Identify which cell holds the provided text, then report its (x, y) central coordinate. 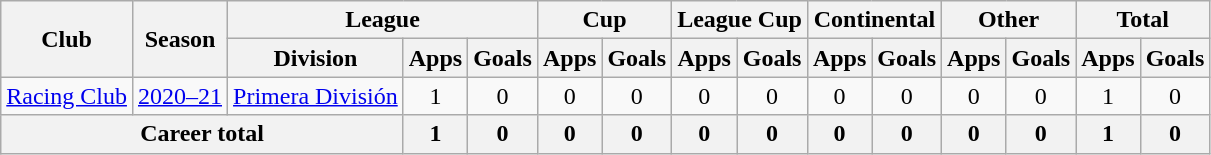
Total (1143, 20)
Other (1009, 20)
Continental (874, 20)
2020–21 (180, 96)
Division (316, 58)
Career total (202, 134)
Cup (604, 20)
Club (67, 39)
Season (180, 39)
Racing Club (67, 96)
Primera División (316, 96)
League Cup (740, 20)
League (383, 20)
